Output the [X, Y] coordinate of the center of the cell containing the given text.  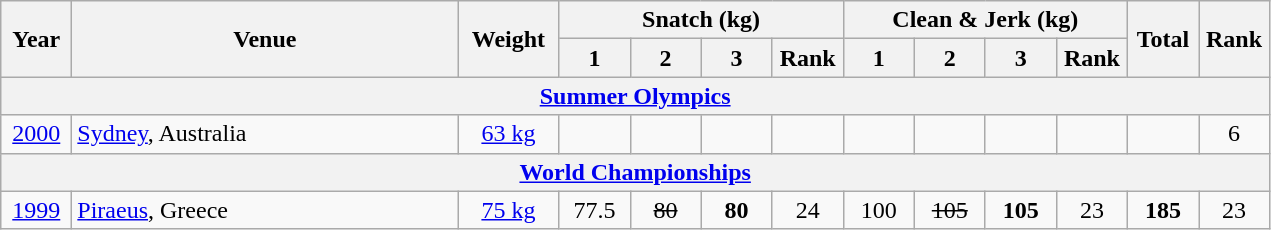
Clean & Jerk (kg) [985, 20]
Piraeus, Greece [265, 210]
Weight [508, 39]
1999 [36, 210]
2000 [36, 134]
Venue [265, 39]
Summer Olympics [636, 96]
Year [36, 39]
185 [1162, 210]
Sydney, Australia [265, 134]
6 [1234, 134]
63 kg [508, 134]
75 kg [508, 210]
Snatch (kg) [701, 20]
World Championships [636, 172]
100 [878, 210]
77.5 [594, 210]
Total [1162, 39]
24 [808, 210]
